Detect which cell encompasses the target text, then output its (x, y) center coordinate. 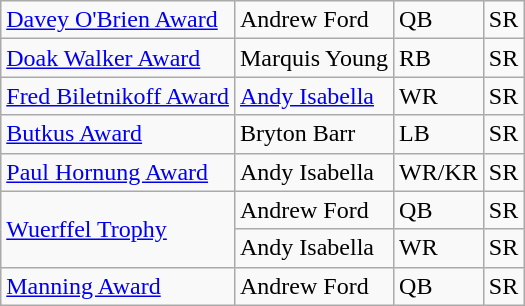
LB (439, 134)
Marquis Young (314, 58)
Paul Hornung Award (118, 172)
WR/KR (439, 172)
Manning Award (118, 286)
Davey O'Brien Award (118, 20)
Fred Biletnikoff Award (118, 96)
Butkus Award (118, 134)
Doak Walker Award (118, 58)
Bryton Barr (314, 134)
RB (439, 58)
Wuerffel Trophy (118, 229)
